Output the (X, Y) coordinate of the center of the cell containing the given text.  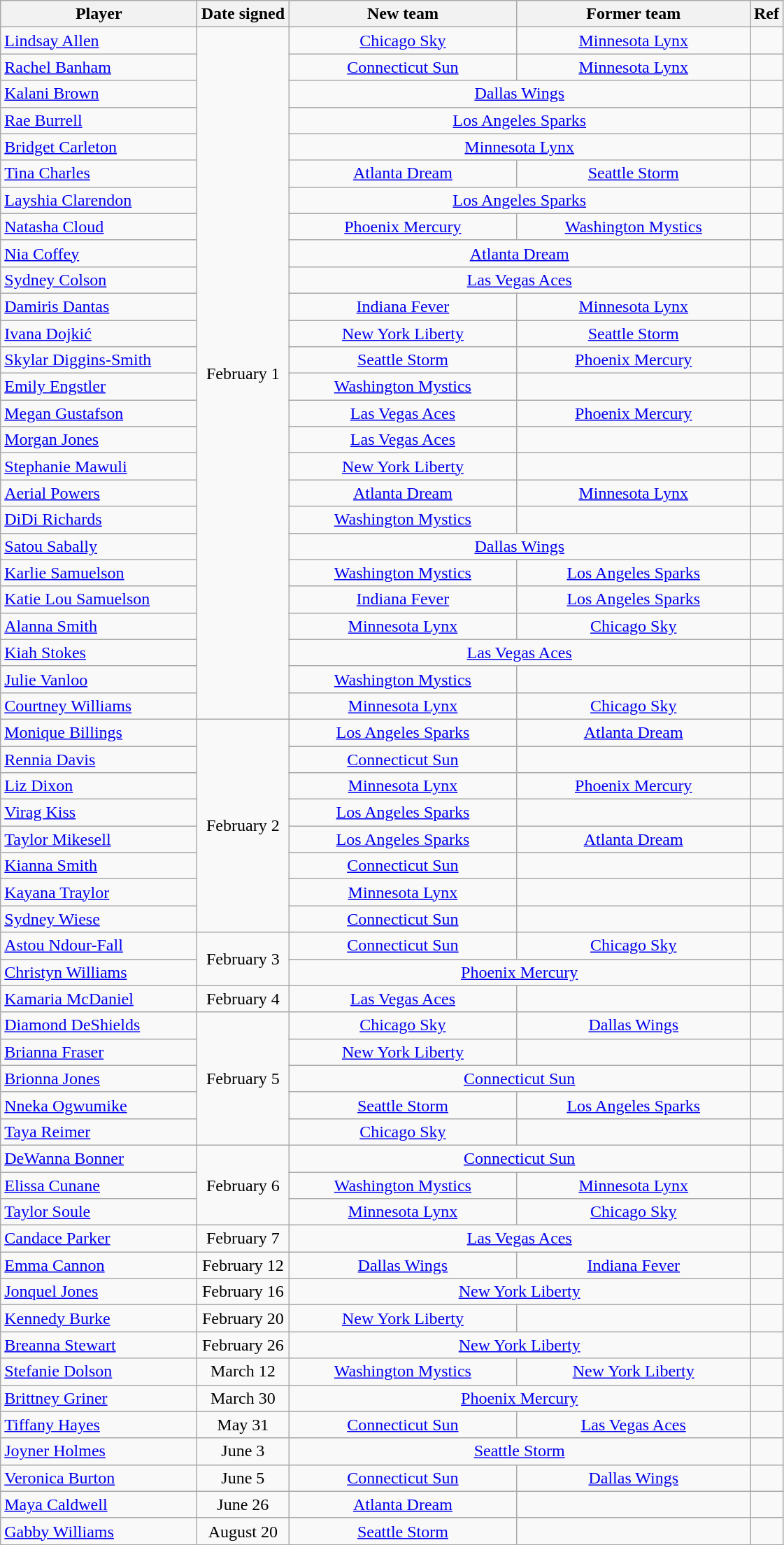
February 2 (243, 825)
DeWanna Bonner (99, 1158)
Layshia Clarendon (99, 200)
Ref (767, 14)
Brionna Jones (99, 1078)
Julie Vanloo (99, 679)
Nia Coffey (99, 253)
Lindsay Allen (99, 41)
June 3 (243, 1451)
Megan Gustafson (99, 413)
Emma Cannon (99, 1265)
Jonquel Jones (99, 1292)
Nneka Ogwumike (99, 1105)
Katie Lou Samuelson (99, 599)
June 5 (243, 1478)
Kamaria McDaniel (99, 999)
Taylor Soule (99, 1212)
August 20 (243, 1531)
Alanna Smith (99, 626)
Stephanie Mawuli (99, 467)
Rennia Davis (99, 759)
Ivana Dojkić (99, 334)
Christyn Williams (99, 972)
Rachel Banham (99, 67)
Sydney Wiese (99, 919)
Courtney Williams (99, 706)
March 30 (243, 1398)
Tina Charles (99, 173)
Breanna Stewart (99, 1345)
New team (403, 14)
March 12 (243, 1372)
Virag Kiss (99, 813)
Player (99, 14)
February 1 (243, 373)
February 12 (243, 1265)
Damiris Dantas (99, 306)
Kayana Traylor (99, 892)
Kalani Brown (99, 94)
May 31 (243, 1425)
Joyner Holmes (99, 1451)
Stefanie Dolson (99, 1372)
Diamond DeShields (99, 1025)
February 7 (243, 1239)
Kennedy Burke (99, 1318)
Elissa Cunane (99, 1186)
Kiah Stokes (99, 653)
Former team (634, 14)
February 3 (243, 959)
February 20 (243, 1318)
DiDi Richards (99, 520)
Veronica Burton (99, 1478)
Brittney Griner (99, 1398)
Aerial Powers (99, 493)
Monique Billings (99, 732)
Candace Parker (99, 1239)
February 16 (243, 1292)
Brianna Fraser (99, 1052)
June 26 (243, 1504)
February 5 (243, 1078)
Morgan Jones (99, 440)
Gabby Williams (99, 1531)
Emily Engstler (99, 387)
Taya Reimer (99, 1132)
Natasha Cloud (99, 227)
Rae Burrell (99, 120)
Astou Ndour-Fall (99, 946)
Liz Dixon (99, 786)
February 26 (243, 1345)
Sydney Colson (99, 280)
Satou Sabally (99, 546)
Karlie Samuelson (99, 573)
Taylor Mikesell (99, 839)
Bridget Carleton (99, 147)
Date signed (243, 14)
Tiffany Hayes (99, 1425)
Skylar Diggins-Smith (99, 360)
February 6 (243, 1185)
Maya Caldwell (99, 1504)
February 4 (243, 999)
Kianna Smith (99, 866)
